Pinpoint the cell where the given text exists, returning its (X, Y) midpoint coordinate. 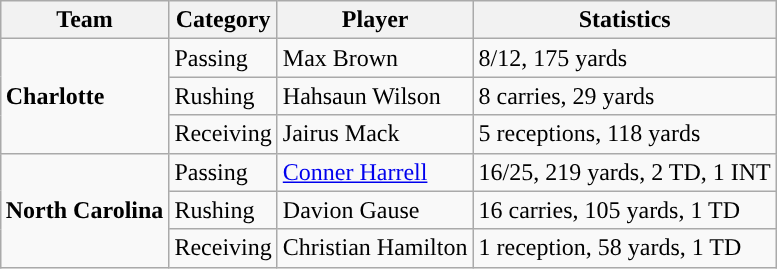
Player (375, 20)
1 reception, 58 yards, 1 TD (624, 248)
Conner Harrell (375, 172)
Hahsaun Wilson (375, 96)
8 carries, 29 yards (624, 96)
8/12, 175 yards (624, 58)
Charlotte (84, 96)
Christian Hamilton (375, 248)
Max Brown (375, 58)
Statistics (624, 20)
Jairus Mack (375, 134)
5 receptions, 118 yards (624, 134)
Davion Gause (375, 210)
Team (84, 20)
16 carries, 105 yards, 1 TD (624, 210)
16/25, 219 yards, 2 TD, 1 INT (624, 172)
North Carolina (84, 210)
Category (223, 20)
